Detect which cell encompasses the target text, then output its [X, Y] center coordinate. 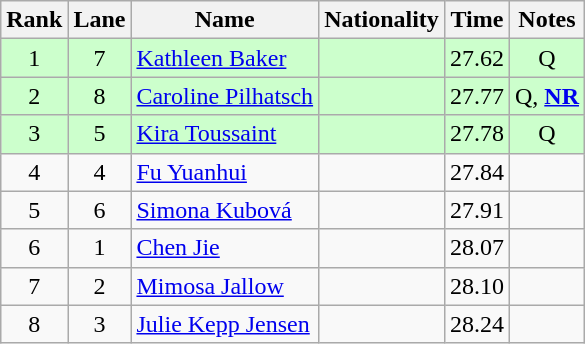
Name [225, 20]
27.84 [476, 172]
27.62 [476, 58]
Fu Yuanhui [225, 172]
Q, NR [546, 96]
Julie Kepp Jensen [225, 324]
Notes [546, 20]
Time [476, 20]
27.78 [476, 134]
Nationality [382, 20]
Chen Jie [225, 248]
28.24 [476, 324]
Simona Kubová [225, 210]
Rank [34, 20]
28.10 [476, 286]
Caroline Pilhatsch [225, 96]
27.91 [476, 210]
Kira Toussaint [225, 134]
Lane [100, 20]
28.07 [476, 248]
Kathleen Baker [225, 58]
Mimosa Jallow [225, 286]
27.77 [476, 96]
